Pinpoint the cell where the given text exists, returning its [X, Y] midpoint coordinate. 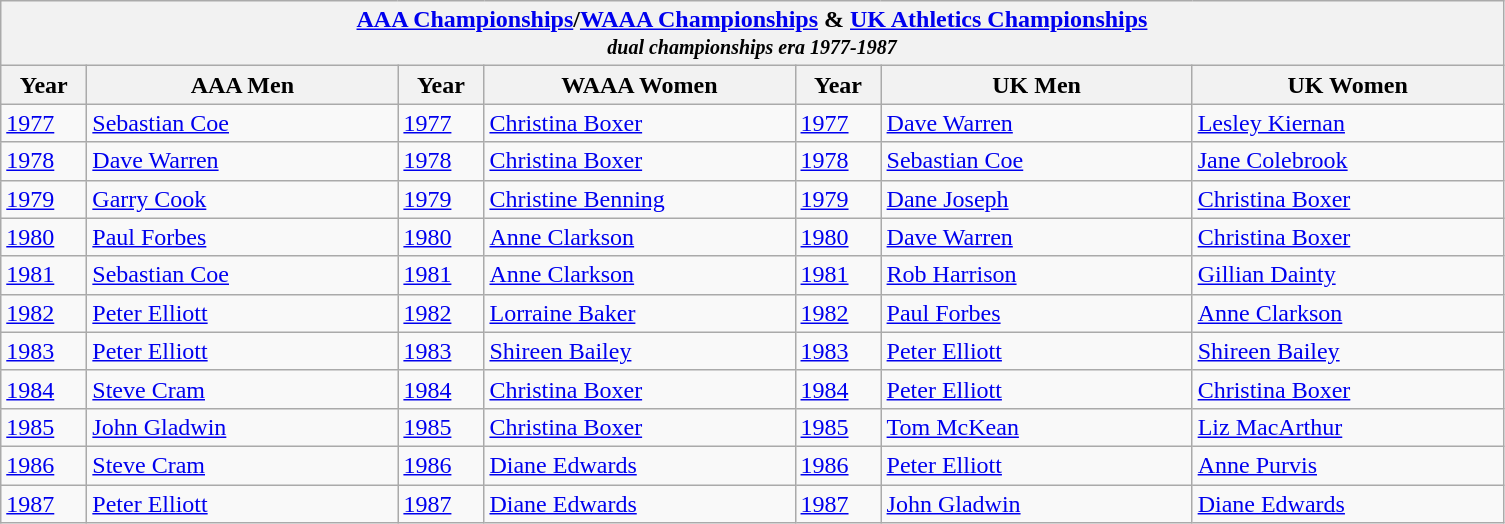
Anne Purvis [1348, 465]
Garry Cook [242, 199]
UK Men [1036, 85]
WAAA Women [640, 85]
Liz MacArthur [1348, 427]
AAA Men [242, 85]
Lorraine Baker [640, 313]
AAA Championships/WAAA Championships & UK Athletics Championshipsdual championships era 1977-1987 [752, 34]
UK Women [1348, 85]
Rob Harrison [1036, 275]
Lesley Kiernan [1348, 123]
Christine Benning [640, 199]
Dane Joseph [1036, 199]
Gillian Dainty [1348, 275]
Jane Colebrook [1348, 161]
Tom McKean [1036, 427]
